Extract the (x, y) coordinate from the center of the cell holding the provided text.  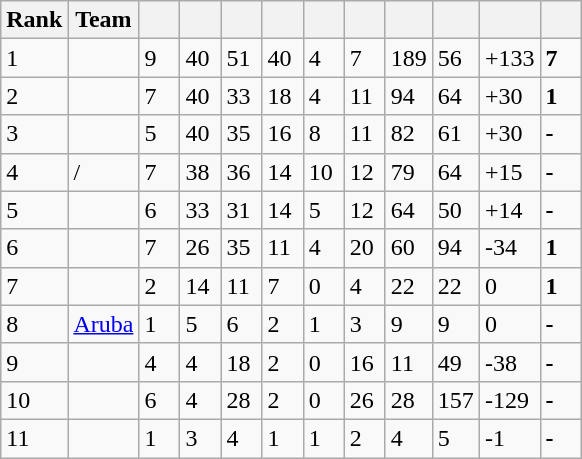
61 (456, 134)
82 (408, 134)
+133 (510, 58)
36 (242, 172)
-129 (510, 400)
Aruba (104, 324)
-34 (510, 248)
31 (242, 210)
/ (104, 172)
157 (456, 400)
56 (456, 58)
Team (104, 20)
49 (456, 362)
189 (408, 58)
79 (408, 172)
20 (364, 248)
38 (200, 172)
60 (408, 248)
+15 (510, 172)
-38 (510, 362)
-1 (510, 438)
+14 (510, 210)
51 (242, 58)
Rank (34, 20)
50 (456, 210)
